Capture the cell that displays the provided text and extract its (x, y) central coordinate. 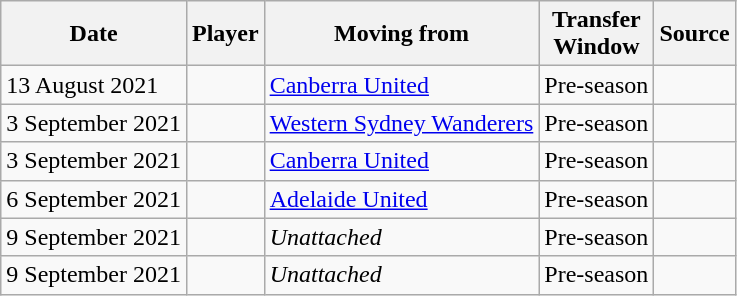
Western Sydney Wanderers (402, 123)
Source (694, 34)
Adelaide United (402, 199)
Player (225, 34)
Moving from (402, 34)
Date (94, 34)
13 August 2021 (94, 85)
6 September 2021 (94, 199)
TransferWindow (596, 34)
